Identify which cell holds the provided text, then report its [X, Y] central coordinate. 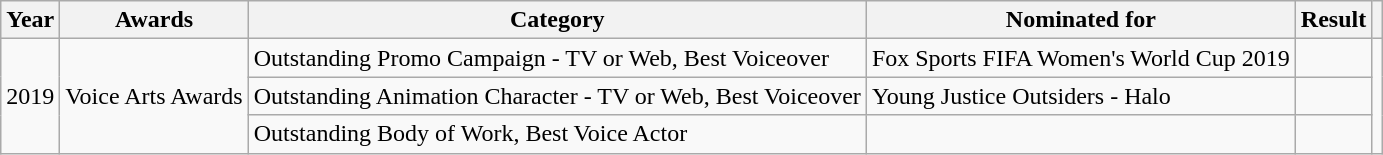
Outstanding Promo Campaign - TV or Web, Best Voiceover [557, 58]
Outstanding Body of Work, Best Voice Actor [557, 134]
Fox Sports FIFA Women's World Cup 2019 [1080, 58]
Awards [154, 20]
Year [30, 20]
Voice Arts Awards [154, 96]
Category [557, 20]
Nominated for [1080, 20]
Young Justice Outsiders - Halo [1080, 96]
Result [1333, 20]
2019 [30, 96]
Outstanding Animation Character - TV or Web, Best Voiceover [557, 96]
